Locate the cell with the specified text and output its (x, y) center coordinate. 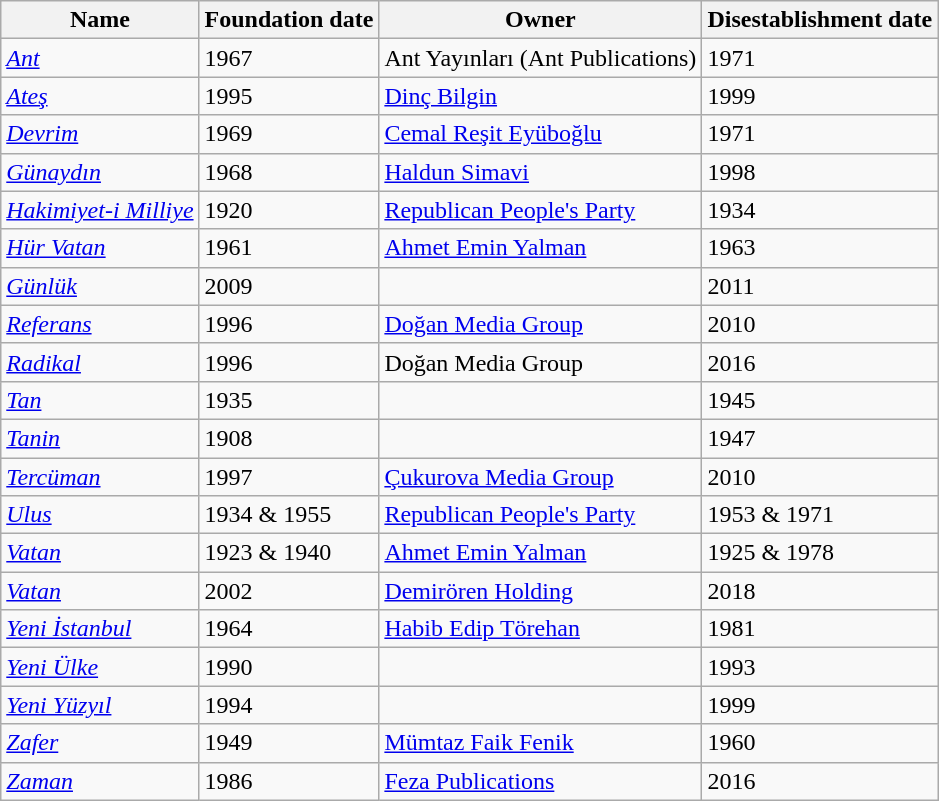
Feza Publications (540, 781)
Demirören Holding (540, 591)
Disestablishment date (820, 20)
Tan (100, 400)
1908 (289, 438)
Hür Vatan (100, 248)
Zafer (100, 743)
Ant Yayınları (Ant Publications) (540, 58)
Günaydın (100, 172)
Devrim (100, 134)
Yeni Ülke (100, 667)
1963 (820, 248)
2011 (820, 286)
Owner (540, 20)
Yeni İstanbul (100, 629)
Haldun Simavi (540, 172)
Tercüman (100, 477)
1934 & 1955 (289, 515)
2018 (820, 591)
Dinç Bilgin (540, 96)
1920 (289, 210)
1997 (289, 477)
1969 (289, 134)
1981 (820, 629)
Referans (100, 324)
1993 (820, 667)
Ateş (100, 96)
1960 (820, 743)
1925 & 1978 (820, 553)
1995 (289, 96)
1967 (289, 58)
Foundation date (289, 20)
1947 (820, 438)
Name (100, 20)
Zaman (100, 781)
Ulus (100, 515)
Cemal Reşit Eyüboğlu (540, 134)
1990 (289, 667)
1986 (289, 781)
1949 (289, 743)
2002 (289, 591)
1994 (289, 705)
1934 (820, 210)
Tanin (100, 438)
2009 (289, 286)
Habib Edip Törehan (540, 629)
Ant (100, 58)
1923 & 1940 (289, 553)
1945 (820, 400)
1998 (820, 172)
Mümtaz Faik Fenik (540, 743)
Günlük (100, 286)
1961 (289, 248)
Hakimiyet-i Milliye (100, 210)
Radikal (100, 362)
Çukurova Media Group (540, 477)
1953 & 1971 (820, 515)
1968 (289, 172)
1964 (289, 629)
1935 (289, 400)
Yeni Yüzyıl (100, 705)
